Search for the cell housing the specified text and yield its [X, Y] center coordinate. 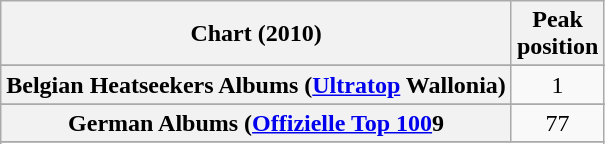
Chart (2010) [256, 34]
Peakposition [557, 34]
77 [557, 123]
Belgian Heatseekers Albums (Ultratop Wallonia) [256, 85]
German Albums (Offizielle Top 1009 [256, 123]
1 [557, 85]
